Capture the cell that displays the provided text and extract its (x, y) central coordinate. 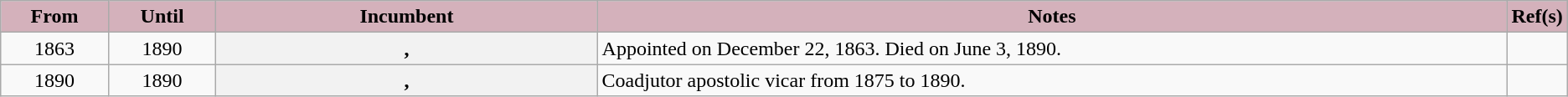
Coadjutor apostolic vicar from 1875 to 1890. (1052, 80)
1863 (55, 48)
Incumbent (407, 17)
From (55, 17)
Until (162, 17)
Appointed on December 22, 1863. Died on June 3, 1890. (1052, 48)
Ref(s) (1537, 17)
Notes (1052, 17)
